Determine the [X, Y] coordinate at the center of the cell enclosing the given text.  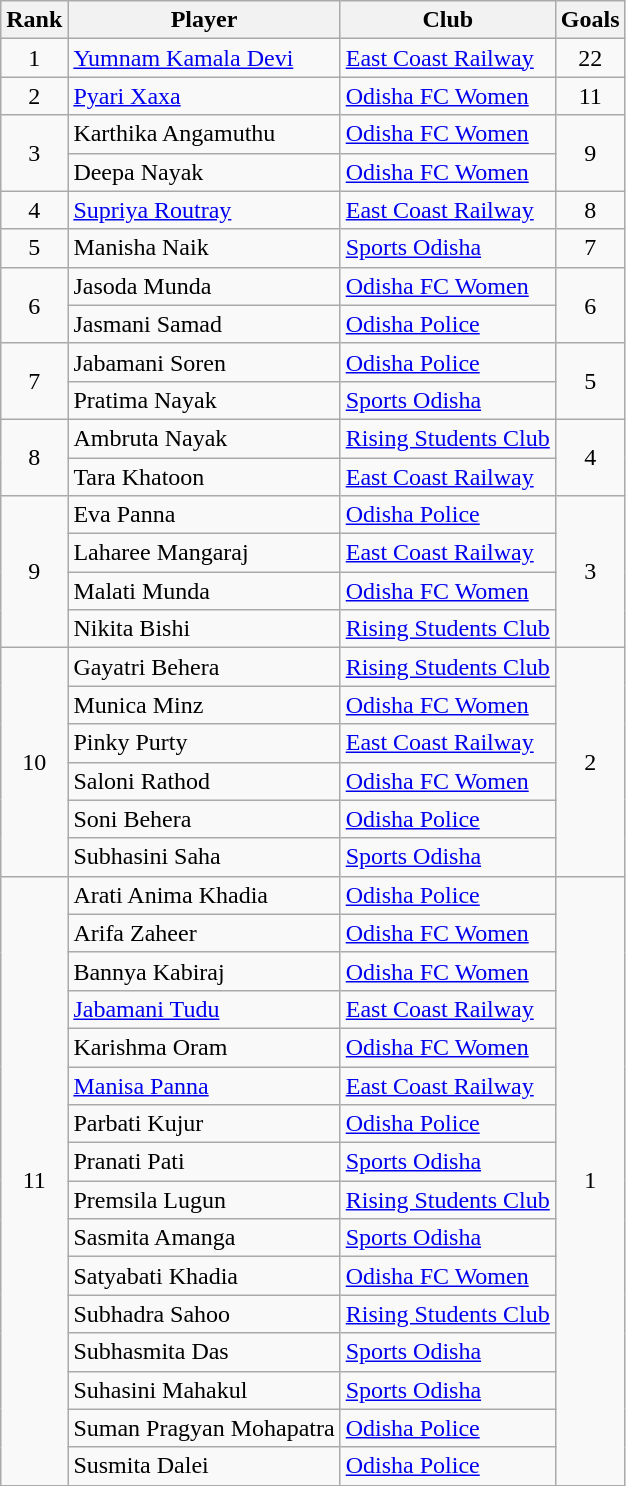
Jabamani Soren [204, 362]
Tara Khatoon [204, 477]
10 [34, 762]
Supriya Routray [204, 210]
Subhasmita Das [204, 1352]
Eva Panna [204, 515]
Bannya Kabiraj [204, 971]
Pranati Pati [204, 1162]
Karishma Oram [204, 1047]
Pratima Nayak [204, 400]
Ambruta Nayak [204, 438]
Subhadra Sahoo [204, 1314]
Satyabati Khadia [204, 1276]
Laharee Mangaraj [204, 553]
Jasmani Samad [204, 324]
Yumnam Kamala Devi [204, 58]
Rank [34, 20]
Player [204, 20]
Arifa Zaheer [204, 933]
Deepa Nayak [204, 172]
Pyari Xaxa [204, 96]
Nikita Bishi [204, 629]
Malati Munda [204, 591]
Saloni Rathod [204, 781]
Suhasini Mahakul [204, 1390]
Jabamani Tudu [204, 1009]
Arati Anima Khadia [204, 895]
Manisha Naik [204, 248]
Parbati Kujur [204, 1124]
Club [448, 20]
Subhasini Saha [204, 857]
Sasmita Amanga [204, 1238]
Soni Behera [204, 819]
Pinky Purty [204, 743]
Karthika Angamuthu [204, 134]
Jasoda Munda [204, 286]
Premsila Lugun [204, 1200]
Suman Pragyan Mohapatra [204, 1428]
Munica Minz [204, 705]
Goals [590, 20]
Manisa Panna [204, 1085]
Susmita Dalei [204, 1466]
Gayatri Behera [204, 667]
22 [590, 58]
